Scan for the cell matching the given text and deliver its [x, y] coordinate at center. 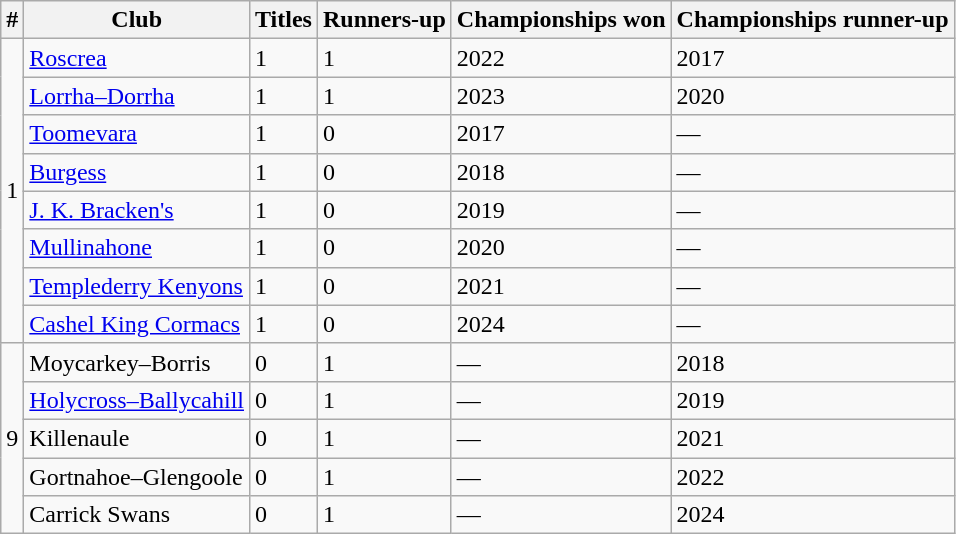
J. K. Bracken's [137, 210]
Club [137, 20]
9 [12, 438]
Moycarkey–Borris [137, 362]
Championships won [561, 20]
Holycross–Ballycahill [137, 400]
Gortnahoe–Glengoole [137, 477]
# [12, 20]
Titles [284, 20]
Carrick Swans [137, 515]
Championships runner-up [812, 20]
Cashel King Cormacs [137, 324]
Mullinahone [137, 248]
Toomevara [137, 134]
Templederry Kenyons [137, 286]
Runners-up [384, 20]
Roscrea [137, 58]
Killenaule [137, 438]
Burgess [137, 172]
Lorrha–Dorrha [137, 96]
2023 [561, 96]
